Extract the [x, y] coordinate from the center of the cell holding the provided text.  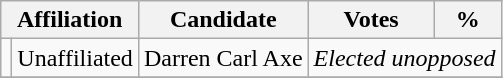
Candidate [223, 20]
% [468, 20]
Elected unopposed [404, 58]
Votes [371, 20]
Unaffiliated [76, 58]
Darren Carl Axe [223, 58]
Affiliation [70, 20]
